Capture the cell that displays the provided text and extract its [x, y] central coordinate. 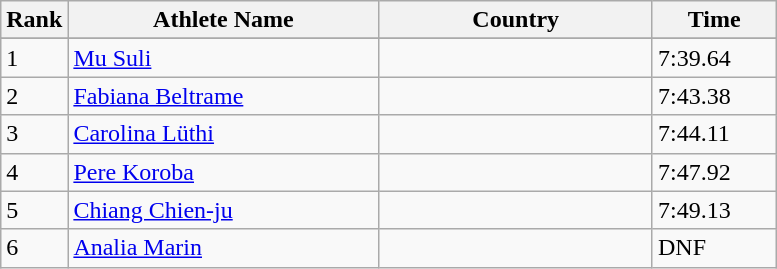
Time [714, 20]
Mu Suli [224, 58]
7:49.13 [714, 210]
7:43.38 [714, 96]
Athlete Name [224, 20]
1 [34, 58]
Country [516, 20]
Carolina Lüthi [224, 134]
Rank [34, 20]
2 [34, 96]
Chiang Chien-ju [224, 210]
7:44.11 [714, 134]
Fabiana Beltrame [224, 96]
DNF [714, 248]
Analia Marin [224, 248]
3 [34, 134]
6 [34, 248]
5 [34, 210]
4 [34, 172]
7:47.92 [714, 172]
Pere Koroba [224, 172]
7:39.64 [714, 58]
